Return (X, Y) of the center of cell containing provided text 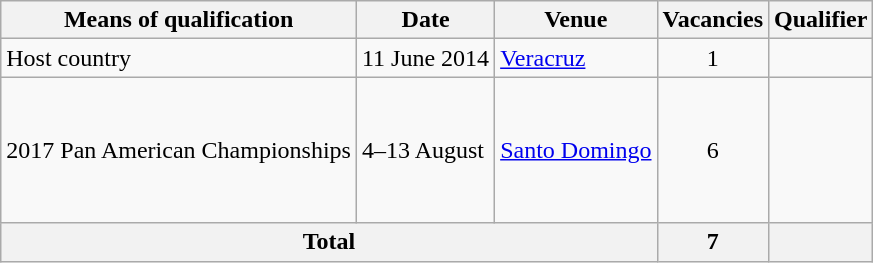
Date (425, 20)
11 June 2014 (425, 58)
Host country (179, 58)
6 (713, 150)
Qualifier (821, 20)
Venue (576, 20)
7 (713, 242)
Total (329, 242)
2017 Pan American Championships (179, 150)
Means of qualification (179, 20)
Veracruz (576, 58)
1 (713, 58)
4–13 August (425, 150)
Vacancies (713, 20)
Santo Domingo (576, 150)
